Pinpoint the cell where the given text exists, returning its [x, y] midpoint coordinate. 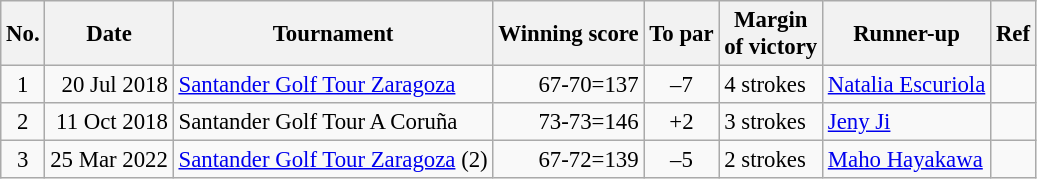
11 Oct 2018 [109, 122]
Ref [1014, 34]
+2 [682, 122]
Jeny Ji [906, 122]
Runner-up [906, 34]
–5 [682, 160]
73-73=146 [568, 122]
Santander Golf Tour A Coruña [333, 122]
–7 [682, 85]
Santander Golf Tour Zaragoza [333, 85]
3 strokes [771, 122]
25 Mar 2022 [109, 160]
3 [23, 160]
20 Jul 2018 [109, 85]
2 strokes [771, 160]
2 [23, 122]
Santander Golf Tour Zaragoza (2) [333, 160]
4 strokes [771, 85]
Tournament [333, 34]
1 [23, 85]
No. [23, 34]
Date [109, 34]
67-72=139 [568, 160]
67-70=137 [568, 85]
To par [682, 34]
Marginof victory [771, 34]
Maho Hayakawa [906, 160]
Winning score [568, 34]
Natalia Escuriola [906, 85]
